Pinpoint the cell where the given text exists, returning its (x, y) midpoint coordinate. 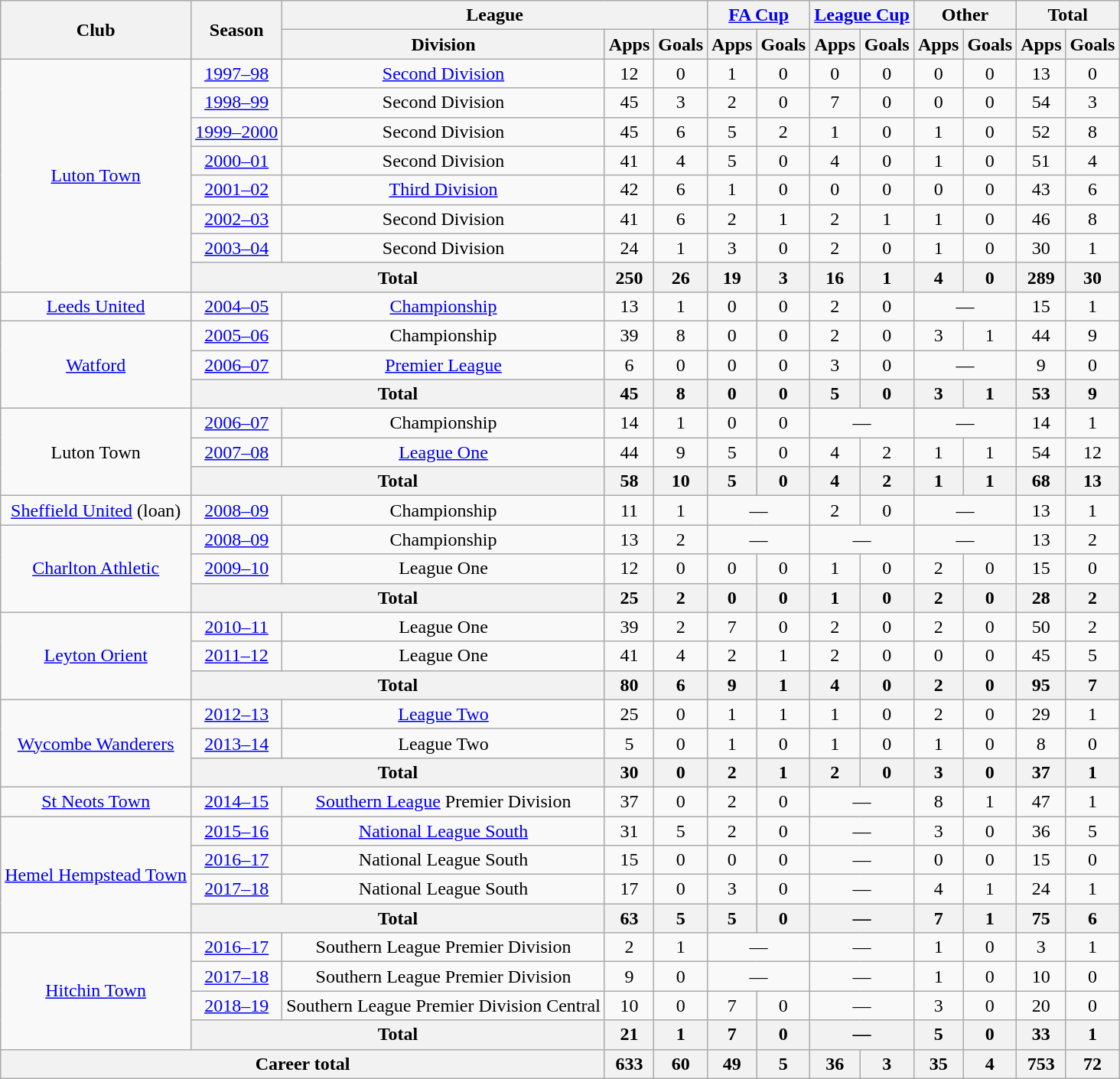
2002–03 (237, 219)
2018–19 (237, 1006)
2012–13 (237, 714)
46 (1041, 219)
75 (1041, 918)
63 (629, 918)
2014–15 (237, 801)
Third Division (444, 190)
72 (1092, 1064)
2000–01 (237, 161)
Career total (303, 1064)
St Neots Town (96, 801)
31 (629, 830)
43 (1041, 190)
95 (1041, 685)
2004–05 (237, 306)
28 (1041, 598)
Hemel Hempstead Town (96, 874)
2011–12 (237, 656)
11 (629, 510)
2015–16 (237, 830)
Leyton Orient (96, 656)
21 (629, 1035)
80 (629, 685)
2003–04 (237, 248)
68 (1041, 481)
Watford (96, 364)
53 (1041, 394)
Premier League (444, 365)
60 (681, 1064)
17 (629, 889)
51 (1041, 161)
42 (629, 190)
Sheffield United (loan) (96, 510)
Other (965, 15)
2007–08 (237, 452)
Division (444, 44)
1997–98 (237, 73)
1999–2000 (237, 132)
250 (629, 277)
20 (1041, 1006)
52 (1041, 132)
633 (629, 1064)
2001–02 (237, 190)
Hitchin Town (96, 991)
Charlton Athletic (96, 569)
League (495, 15)
2013–14 (237, 743)
19 (732, 277)
2010–11 (237, 627)
29 (1041, 714)
Southern League Premier Division Central (444, 1006)
16 (835, 277)
289 (1041, 277)
35 (938, 1064)
Wycombe Wanderers (96, 743)
2009–10 (237, 569)
League Cup (862, 15)
47 (1041, 801)
2005–06 (237, 335)
FA Cup (759, 15)
Leeds United (96, 306)
Season (237, 30)
50 (1041, 627)
49 (732, 1064)
753 (1041, 1064)
33 (1041, 1035)
Club (96, 30)
58 (629, 481)
26 (681, 277)
1998–99 (237, 103)
